Search for the cell housing the specified text and yield its [x, y] center coordinate. 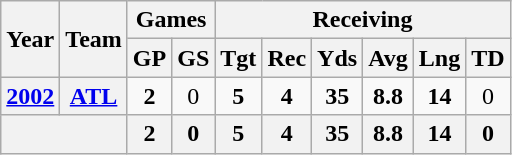
Year [30, 39]
GS [194, 58]
Tgt [238, 58]
TD [488, 58]
ATL [94, 96]
Yds [338, 58]
2002 [30, 96]
Lng [439, 58]
Rec [287, 58]
Team [94, 39]
Avg [388, 58]
Receiving [362, 20]
Games [170, 20]
GP [149, 58]
